Scan for the cell matching the given text and deliver its (x, y) coordinate at center. 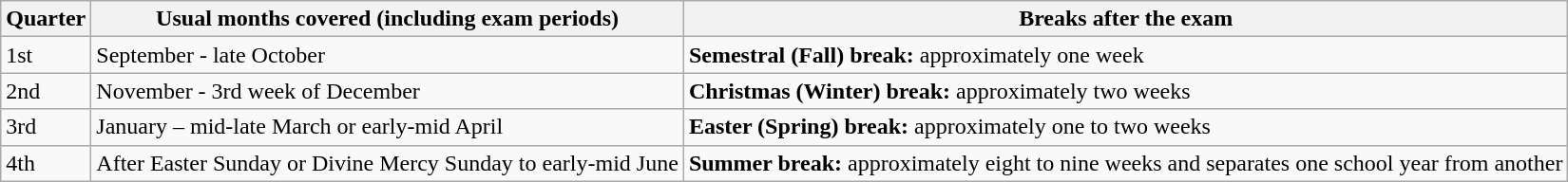
November - 3rd week of December (388, 91)
4th (46, 163)
Semestral (Fall) break: approximately one week (1125, 55)
Usual months covered (including exam periods) (388, 19)
Summer break: approximately eight to nine weeks and separates one school year from another (1125, 163)
2nd (46, 91)
1st (46, 55)
Breaks after the exam (1125, 19)
3rd (46, 127)
January – mid-late March or early-mid April (388, 127)
Quarter (46, 19)
After Easter Sunday or Divine Mercy Sunday to early-mid June (388, 163)
Easter (Spring) break: approximately one to two weeks (1125, 127)
Christmas (Winter) break: approximately two weeks (1125, 91)
September - late October (388, 55)
